Extract the [x, y] coordinate from the center of the cell holding the provided text.  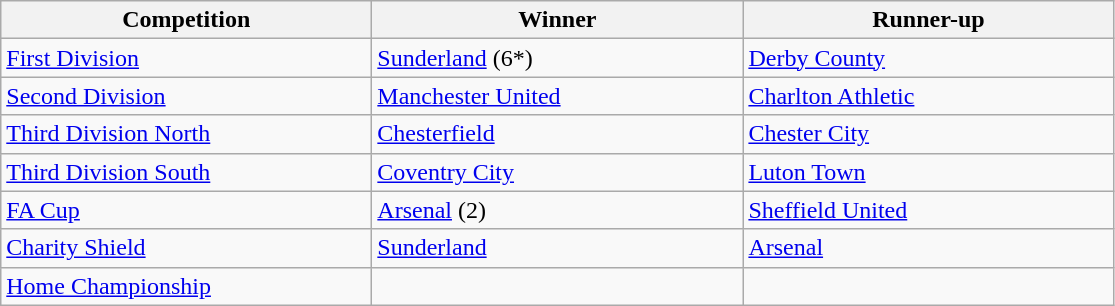
Second Division [186, 96]
FA Cup [186, 210]
Third Division South [186, 172]
Competition [186, 20]
Charity Shield [186, 248]
Coventry City [558, 172]
Manchester United [558, 96]
Derby County [928, 58]
Sunderland (6*) [558, 58]
Arsenal (2) [558, 210]
Arsenal [928, 248]
Chester City [928, 134]
Winner [558, 20]
Sunderland [558, 248]
Home Championship [186, 286]
Chesterfield [558, 134]
Sheffield United [928, 210]
Charlton Athletic [928, 96]
Luton Town [928, 172]
Third Division North [186, 134]
Runner-up [928, 20]
First Division [186, 58]
